Capture the cell that displays the provided text and extract its [x, y] central coordinate. 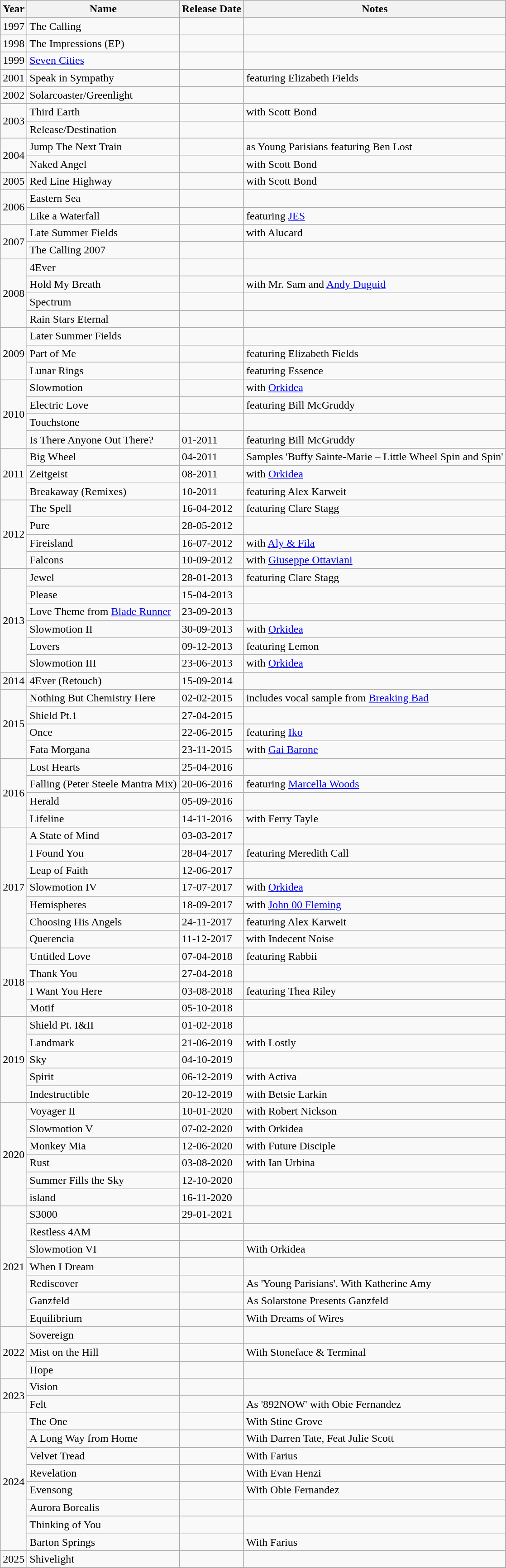
Thinking of You [103, 1525]
Eastern Sea [103, 198]
4Ever (Retouch) [103, 681]
28-05-2012 [211, 526]
15-09-2014 [211, 681]
Velvet Tread [103, 1456]
Querencia [103, 939]
Zeitgeist [103, 474]
The Spell [103, 509]
Nothing But Chemistry Here [103, 698]
Late Summer Fields [103, 233]
With Dreams of Wires [375, 1318]
1998 [14, 43]
01-2011 [211, 439]
Slowmotion IV [103, 887]
Big Wheel [103, 457]
2018 [14, 982]
Revelation [103, 1473]
Shield Pt.1 [103, 715]
with Ferry Tayle [375, 819]
Untitled Love [103, 956]
27-04-2015 [211, 715]
21-06-2019 [211, 1042]
Thank You [103, 973]
Ganzfeld [103, 1301]
06-12-2019 [211, 1077]
as Young Parisians featuring Ben Lost [375, 147]
Evensong [103, 1490]
2007 [14, 242]
with Future Disciple [375, 1146]
Samples 'Buffy Sainte-Marie – Little Wheel Spin and Spin' [375, 457]
Hold My Breath [103, 285]
I Found You [103, 853]
Jump The Next Train [103, 147]
2014 [14, 681]
With Stoneface & Terminal [375, 1353]
09-12-2013 [211, 646]
2017 [14, 887]
01-02-2018 [211, 1025]
As 'Young Parisians'. With Katherine Amy [375, 1283]
island [103, 1197]
Notes [375, 9]
2021 [14, 1266]
12-10-2020 [211, 1180]
2006 [14, 207]
10-01-2020 [211, 1111]
2016 [14, 793]
Shield Pt. I&II [103, 1025]
Mist on the Hill [103, 1353]
As '892NOW' with Obie Fernandez [375, 1404]
03-08-2020 [211, 1163]
Rediscover [103, 1283]
2001 [14, 78]
Lunar Rings [103, 371]
2020 [14, 1154]
Once [103, 732]
Breakaway (Remixes) [103, 491]
I Want You Here [103, 991]
18-09-2017 [211, 905]
2003 [14, 121]
Sovereign [103, 1335]
Motif [103, 1008]
07-02-2020 [211, 1129]
Slowmotion V [103, 1129]
Year [14, 9]
07-04-2018 [211, 956]
Third Earth [103, 112]
The Impressions (EP) [103, 43]
2019 [14, 1059]
2005 [14, 181]
with Ian Urbina [375, 1163]
with Betsie Larkin [375, 1094]
featuring Meredith Call [375, 853]
The Calling [103, 26]
Rust [103, 1163]
23-06-2013 [211, 663]
10-09-2012 [211, 560]
Love Theme from Blade Runner [103, 612]
Lost Hearts [103, 767]
04-10-2019 [211, 1060]
Pure [103, 526]
2012 [14, 534]
23-09-2013 [211, 612]
2011 [14, 474]
Sky [103, 1060]
Vision [103, 1387]
20-12-2019 [211, 1094]
With Darren Tate, Feat Julie Scott [375, 1439]
Falcons [103, 560]
Slowmotion II [103, 629]
Electric Love [103, 405]
with Giuseppe Ottaviani [375, 560]
Barton Springs [103, 1542]
with Indecent Noise [375, 939]
Voyager II [103, 1111]
with Activa [375, 1077]
Hope [103, 1370]
30-09-2013 [211, 629]
Is There Anyone Out There? [103, 439]
Shivelight [103, 1559]
05-09-2016 [211, 801]
with Mr. Sam and Andy Duguid [375, 285]
Spectrum [103, 302]
with Alucard [375, 233]
Slowmotion VI [103, 1249]
With Obie Fernandez [375, 1490]
with Aly & Fila [375, 543]
The One [103, 1421]
29-01-2021 [211, 1215]
08-2011 [211, 474]
A Long Way from Home [103, 1439]
Lovers [103, 646]
Fata Morgana [103, 749]
featuring Thea Riley [375, 991]
Indestructible [103, 1094]
with Lostly [375, 1042]
Fireisland [103, 543]
Name [103, 9]
2004 [14, 155]
2015 [14, 724]
2002 [14, 95]
Felt [103, 1404]
28-01-2013 [211, 577]
Speak in Sympathy [103, 78]
A State of Mind [103, 836]
03-03-2017 [211, 836]
05-10-2018 [211, 1008]
Lifeline [103, 819]
includes vocal sample from Breaking Bad [375, 698]
2022 [14, 1353]
Leap of Faith [103, 870]
With Orkidea [375, 1249]
featuring JES [375, 216]
Herald [103, 801]
Red Line Highway [103, 181]
16-07-2012 [211, 543]
with Robert Nickson [375, 1111]
Monkey Mia [103, 1146]
Aurora Borealis [103, 1507]
featuring Rabbii [375, 956]
11-12-2017 [211, 939]
12-06-2020 [211, 1146]
Restless 4AM [103, 1232]
28-04-2017 [211, 853]
Summer Fills the Sky [103, 1180]
2013 [14, 620]
As Solarstone Presents Ganzfeld [375, 1301]
featuring Iko [375, 732]
Release/Destination [103, 129]
Spirit [103, 1077]
20-06-2016 [211, 784]
Equilibrium [103, 1318]
Choosing His Angels [103, 922]
Part of Me [103, 353]
Landmark [103, 1042]
2025 [14, 1559]
Slowmotion III [103, 663]
S3000 [103, 1215]
2008 [14, 293]
22-06-2015 [211, 732]
24-11-2017 [211, 922]
2023 [14, 1396]
Please [103, 595]
Like a Waterfall [103, 216]
4Ever [103, 267]
With Evan Henzi [375, 1473]
The Calling 2007 [103, 250]
Naked Angel [103, 164]
17-07-2017 [211, 887]
15-04-2013 [211, 595]
with John 00 Fleming [375, 905]
2009 [14, 353]
featuring Lemon [375, 646]
23-11-2015 [211, 749]
When I Dream [103, 1266]
12-06-2017 [211, 870]
Touchstone [103, 422]
Rain Stars Eternal [103, 319]
03-08-2018 [211, 991]
1999 [14, 61]
Release Date [211, 9]
Falling (Peter Steele Mantra Mix) [103, 784]
Seven Cities [103, 61]
Slowmotion [103, 388]
02-02-2015 [211, 698]
1997 [14, 26]
14-11-2016 [211, 819]
04-2011 [211, 457]
With Stine Grove [375, 1421]
Solarcoaster/Greenlight [103, 95]
featuring Marcella Woods [375, 784]
25-04-2016 [211, 767]
Hemispheres [103, 905]
with Gai Barone [375, 749]
10-2011 [211, 491]
16-04-2012 [211, 509]
Jewel [103, 577]
16-11-2020 [211, 1197]
27-04-2018 [211, 973]
2010 [14, 414]
featuring Essence [375, 371]
Later Summer Fields [103, 336]
2024 [14, 1482]
